Output the (X, Y) coordinate of the center of the cell containing the given text.  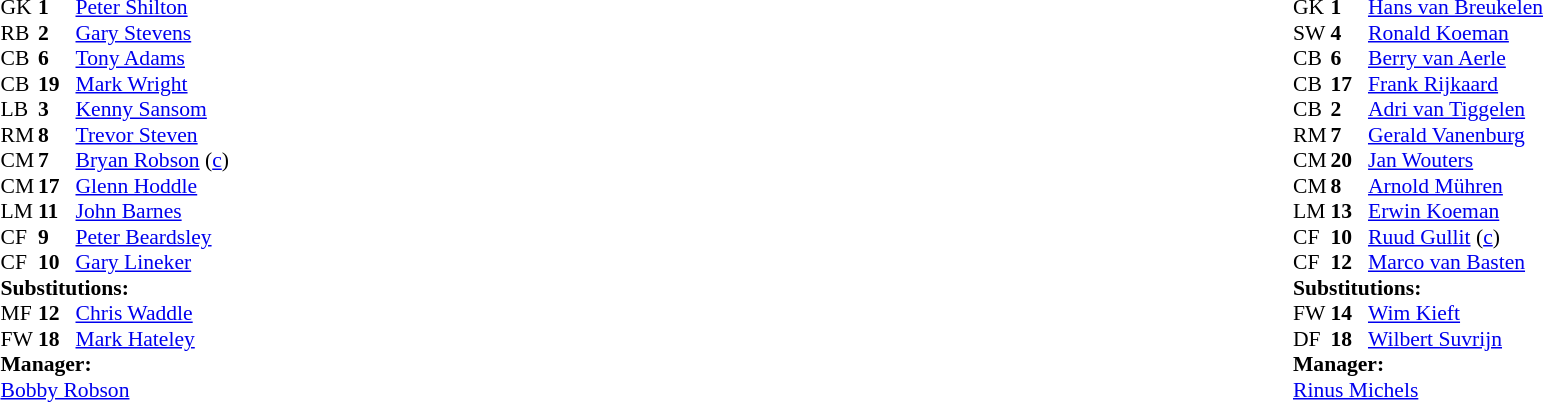
Ronald Koeman (1456, 33)
13 (1349, 211)
Marco van Basten (1456, 263)
Frank Rijkaard (1456, 84)
Ruud Gullit (c) (1456, 237)
Kenny Sansom (152, 109)
Gary Stevens (152, 33)
MF (19, 313)
Arnold Mühren (1456, 186)
Mark Hateley (152, 339)
14 (1349, 313)
4 (1349, 33)
Chris Waddle (152, 313)
Wilbert Suvrijn (1456, 339)
20 (1349, 161)
Adri van Tiggelen (1456, 109)
Mark Wright (152, 84)
Tony Adams (152, 59)
11 (57, 211)
SW (1312, 33)
3 (57, 109)
Berry van Aerle (1456, 59)
LB (19, 109)
9 (57, 237)
Erwin Koeman (1456, 211)
Trevor Steven (152, 135)
Gerald Vanenburg (1456, 135)
Glenn Hoddle (152, 186)
Gary Lineker (152, 263)
RB (19, 33)
Bryan Robson (c) (152, 161)
19 (57, 84)
Wim Kieft (1456, 313)
John Barnes (152, 211)
Jan Wouters (1456, 161)
DF (1312, 339)
Peter Beardsley (152, 237)
